Search for the cell housing the specified text and yield its [X, Y] center coordinate. 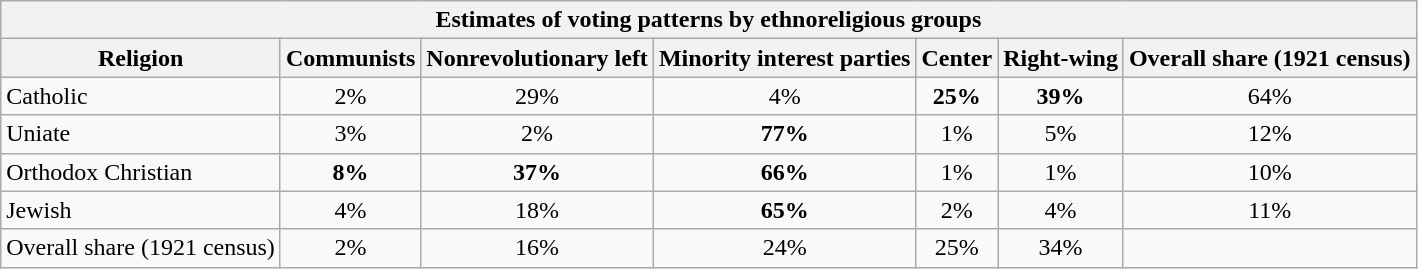
66% [784, 172]
5% [1061, 134]
39% [1061, 96]
Communists [350, 58]
Center [957, 58]
3% [350, 134]
Jewish [141, 210]
29% [538, 96]
Estimates of voting patterns by ethnoreligious groups [708, 20]
34% [1061, 248]
77% [784, 134]
Uniate [141, 134]
8% [350, 172]
Catholic [141, 96]
Right-wing [1061, 58]
65% [784, 210]
24% [784, 248]
18% [538, 210]
64% [1270, 96]
12% [1270, 134]
16% [538, 248]
Religion [141, 58]
Nonrevolutionary left [538, 58]
Minority interest parties [784, 58]
10% [1270, 172]
11% [1270, 210]
Orthodox Christian [141, 172]
37% [538, 172]
